Detect which cell encompasses the target text, then output its [X, Y] center coordinate. 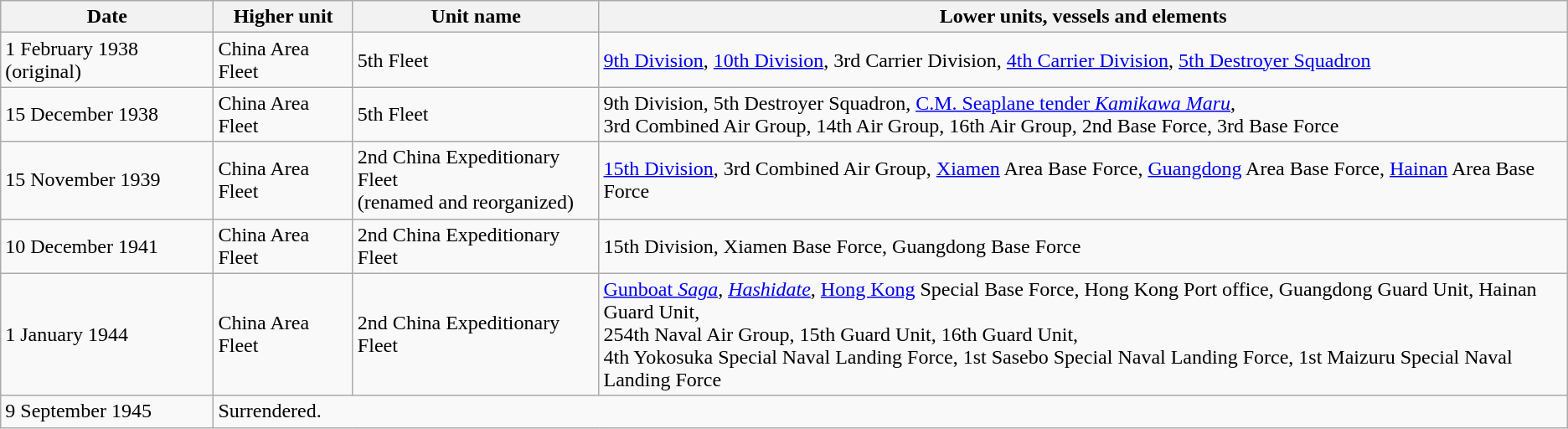
15th Division, 3rd Combined Air Group, Xiamen Area Base Force, Guangdong Area Base Force, Hainan Area Base Force [1083, 180]
9 September 1945 [107, 411]
Surrendered. [890, 411]
Date [107, 17]
15th Division, Xiamen Base Force, Guangdong Base Force [1083, 246]
15 November 1939 [107, 180]
Lower units, vessels and elements [1083, 17]
9th Division, 10th Division, 3rd Carrier Division, 4th Carrier Division, 5th Destroyer Squadron [1083, 60]
Higher unit [283, 17]
15 December 1938 [107, 114]
1 January 1944 [107, 334]
1 February 1938 (original) [107, 60]
10 December 1941 [107, 246]
2nd China Expeditionary Fleet(renamed and reorganized) [476, 180]
Unit name [476, 17]
